Determine the [x, y] coordinate at the center of the cell enclosing the given text.  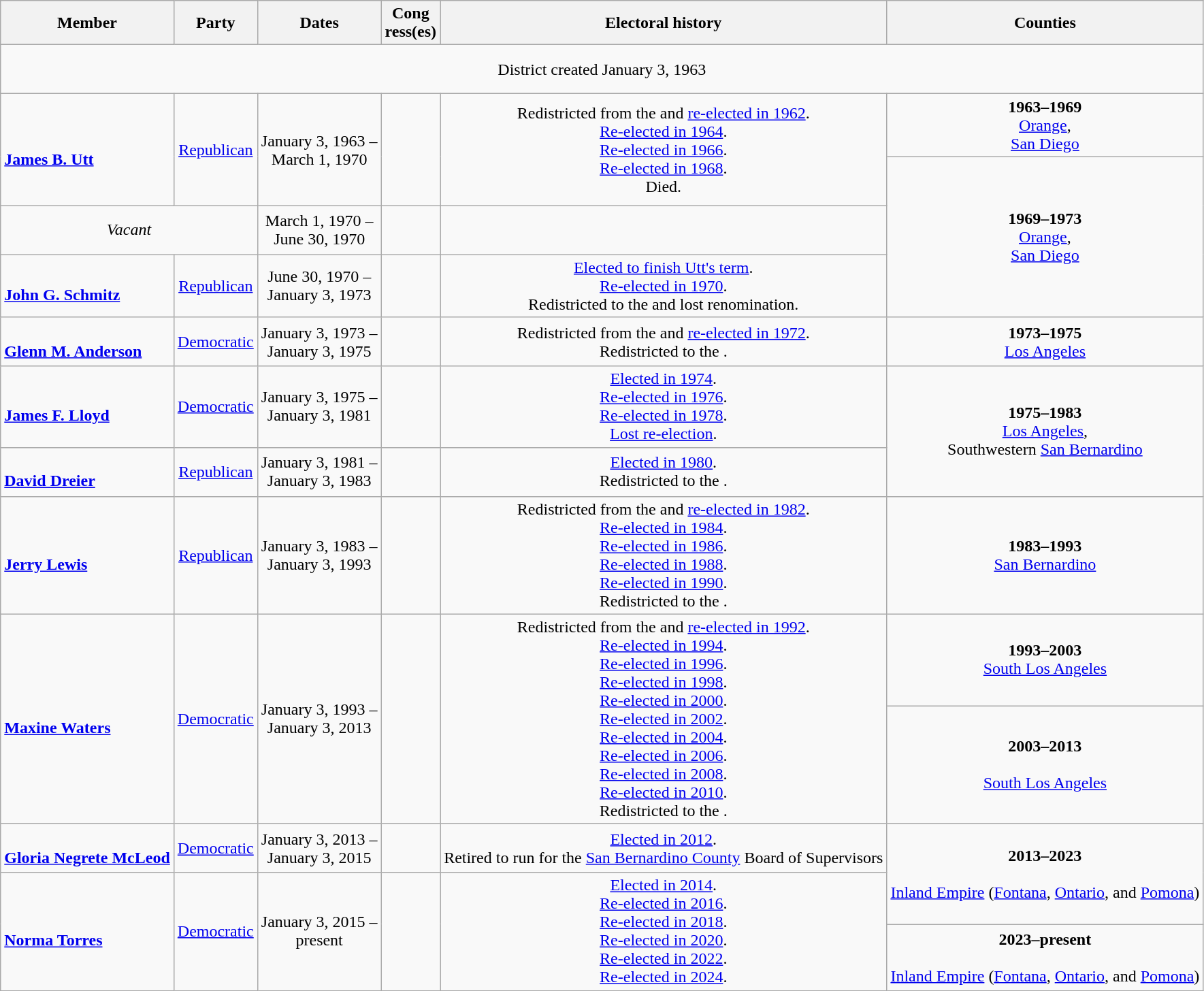
Elected in 1980.Redistricted to the . [664, 472]
January 3, 1963 –March 1, 1970 [319, 150]
January 3, 1981 –January 3, 1983 [319, 472]
January 3, 1983 –January 3, 1993 [319, 555]
James B. Utt [87, 150]
Congress(es) [411, 23]
January 3, 2015 –present [319, 931]
1993–2003South Los Angeles [1045, 660]
Glenn M. Anderson [87, 342]
John G. Schmitz [87, 286]
Maxine Waters [87, 719]
1969–1973Orange,San Diego [1045, 237]
James F. Lloyd [87, 407]
District created January 3, 1963 [602, 69]
Elected to finish Utt's term.Re-elected in 1970.Redistricted to the and lost renomination. [664, 286]
2023–presentInland Empire (Fontana, Ontario, and Pomona) [1045, 957]
1975–1983Los Angeles,Southwestern San Bernardino [1045, 432]
Party [215, 23]
Elected in 2012.Retired to run for the San Bernardino County Board of Supervisors [664, 848]
2003–2013South Los Angeles [1045, 765]
1963–1969Orange,San Diego [1045, 125]
Elected in 2014.Re-elected in 2016.Re-elected in 2018.Re-elected in 2020.Re-elected in 2022.Re-elected in 2024. [664, 931]
January 3, 1975 –January 3, 1981 [319, 407]
Counties [1045, 23]
Electoral history [664, 23]
1983–1993San Bernardino [1045, 555]
Jerry Lewis [87, 555]
January 3, 1993 –January 3, 2013 [319, 719]
Redistricted from the and re-elected in 1972.Redistricted to the . [664, 342]
David Dreier [87, 472]
1973–1975Los Angeles [1045, 342]
2013–2023Inland Empire (Fontana, Ontario, and Pomona) [1045, 874]
Gloria Negrete McLeod [87, 848]
January 3, 2013 –January 3, 2015 [319, 848]
Dates [319, 23]
January 3, 1973 –January 3, 1975 [319, 342]
Member [87, 23]
Redistricted from the and re-elected in 1982.Re-elected in 1984.Re-elected in 1986.Re-elected in 1988.Re-elected in 1990.Redistricted to the . [664, 555]
Elected in 1974.Re-elected in 1976.Re-elected in 1978.Lost re-election. [664, 407]
Vacant [129, 230]
June 30, 1970 –January 3, 1973 [319, 286]
Norma Torres [87, 931]
Redistricted from the and re-elected in 1962.Re-elected in 1964.Re-elected in 1966.Re-elected in 1968.Died. [664, 150]
March 1, 1970 –June 30, 1970 [319, 230]
